Locate the cell with the specified text and output its [x, y] center coordinate. 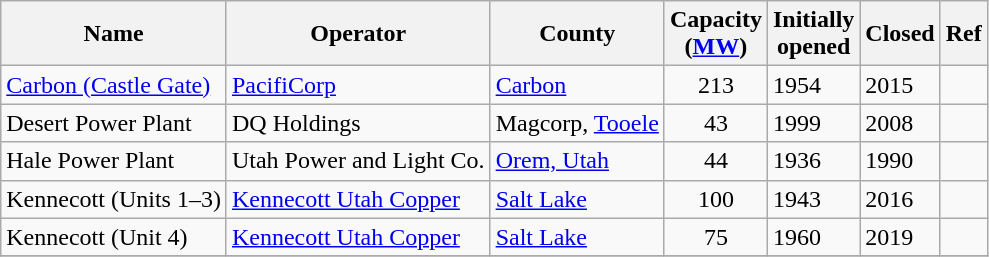
Carbon [577, 85]
Capacity(MW) [716, 34]
1954 [813, 85]
Closed [900, 34]
44 [716, 161]
2016 [900, 199]
Desert Power Plant [114, 123]
2015 [900, 85]
Kennecott (Units 1–3) [114, 199]
1999 [813, 123]
43 [716, 123]
DQ Holdings [358, 123]
Orem, Utah [577, 161]
75 [716, 237]
Magcorp, Tooele [577, 123]
PacifiCorp [358, 85]
Operator [358, 34]
Carbon (Castle Gate) [114, 85]
Name [114, 34]
County [577, 34]
Utah Power and Light Co. [358, 161]
2008 [900, 123]
100 [716, 199]
Kennecott (Unit 4) [114, 237]
Ref [964, 34]
1943 [813, 199]
1960 [813, 237]
2019 [900, 237]
1936 [813, 161]
Hale Power Plant [114, 161]
1990 [900, 161]
213 [716, 85]
Initiallyopened [813, 34]
